Determine the [x, y] coordinate at the center of the cell enclosing the given text.  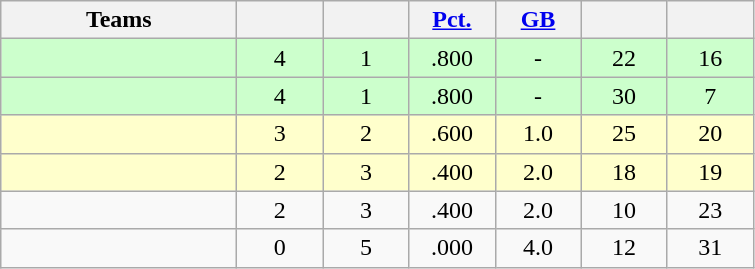
23 [710, 210]
19 [710, 172]
31 [710, 248]
7 [710, 96]
1.0 [538, 134]
5 [366, 248]
16 [710, 58]
.600 [452, 134]
.000 [452, 248]
18 [624, 172]
0 [280, 248]
25 [624, 134]
10 [624, 210]
4.0 [538, 248]
GB [538, 20]
20 [710, 134]
12 [624, 248]
Teams [119, 20]
Pct. [452, 20]
30 [624, 96]
22 [624, 58]
